Output the (x, y) coordinate of the center of the cell containing the given text.  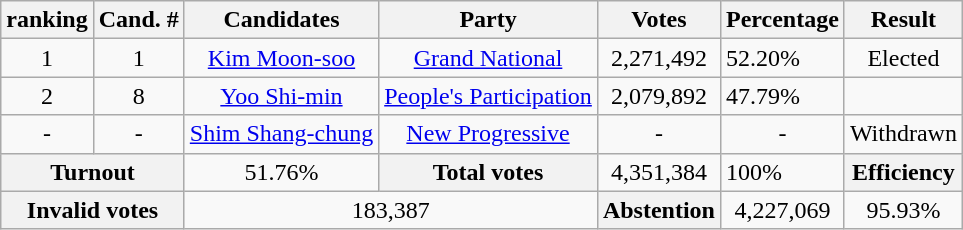
Efficiency (903, 172)
52.20% (782, 58)
4,227,069 (782, 210)
Withdrawn (903, 134)
2 (47, 96)
Percentage (782, 20)
Candidates (281, 20)
People's Participation (488, 96)
Turnout (93, 172)
2,271,492 (658, 58)
New Progressive (488, 134)
4,351,384 (658, 172)
2,079,892 (658, 96)
183,387 (390, 210)
Votes (658, 20)
Cand. # (138, 20)
Total votes (488, 172)
Elected (903, 58)
ranking (47, 20)
47.79% (782, 96)
Party (488, 20)
51.76% (281, 172)
Kim Moon-soo (281, 58)
Invalid votes (93, 210)
95.93% (903, 210)
Yoo Shi-min (281, 96)
8 (138, 96)
100% (782, 172)
Shim Shang-chung (281, 134)
Abstention (658, 210)
Grand National (488, 58)
Result (903, 20)
